Identify which cell holds the provided text, then report its [x, y] central coordinate. 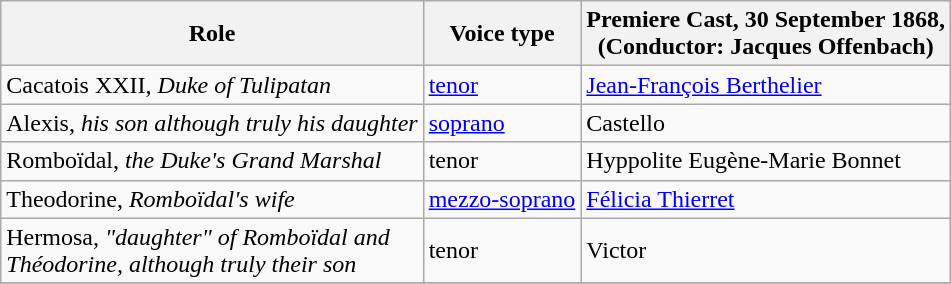
Premiere Cast, 30 September 1868,(Conductor: Jacques Offenbach) [766, 34]
Félicia Thierret [766, 199]
Hermosa, "daughter" of Romboïdal and Théodorine, although truly their son [212, 250]
Jean-François Berthelier [766, 85]
Victor [766, 250]
Role [212, 34]
Theodorine, Romboïdal's wife [212, 199]
Hyppolite Eugène-Marie Bonnet [766, 161]
mezzo-soprano [502, 199]
soprano [502, 123]
Romboïdal, the Duke's Grand Marshal [212, 161]
Alexis, his son although truly his daughter [212, 123]
Cacatois XXII, Duke of Tulipatan [212, 85]
Voice type [502, 34]
Castello [766, 123]
